Determine the [X, Y] coordinate at the center of the cell enclosing the given text.  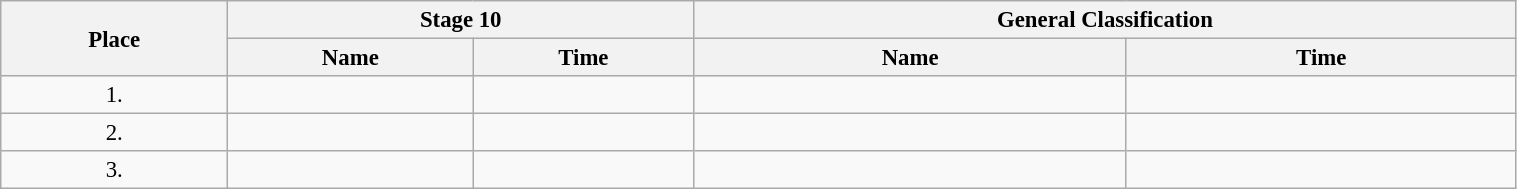
2. [114, 133]
Stage 10 [461, 20]
General Classification [1105, 20]
3. [114, 170]
Place [114, 38]
1. [114, 95]
